Return (X, Y) of the center of cell containing provided text 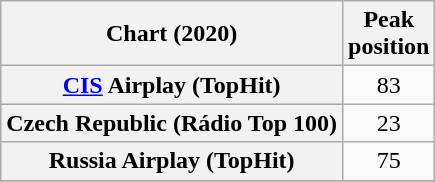
83 (389, 85)
Chart (2020) (172, 34)
Russia Airplay (TopHit) (172, 161)
CIS Airplay (TopHit) (172, 85)
23 (389, 123)
Peakposition (389, 34)
75 (389, 161)
Czech Republic (Rádio Top 100) (172, 123)
